Determine the [x, y] coordinate at the center of the cell enclosing the given text.  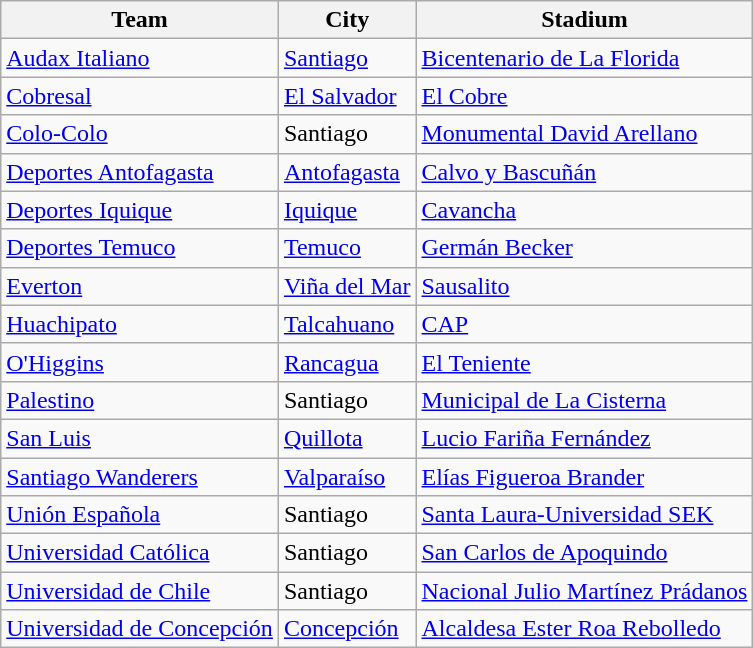
Universidad de Chile [140, 591]
Stadium [584, 20]
Sausalito [584, 286]
O'Higgins [140, 362]
Cobresal [140, 96]
Huachipato [140, 324]
Rancagua [347, 362]
Viña del Mar [347, 286]
Lucio Fariña Fernández [584, 438]
Bicentenario de La Florida [584, 58]
Everton [140, 286]
City [347, 20]
Monumental David Arellano [584, 134]
CAP [584, 324]
Unión Española [140, 515]
Team [140, 20]
El Salvador [347, 96]
Valparaíso [347, 477]
Universidad Católica [140, 553]
Elías Figueroa Brander [584, 477]
Audax Italiano [140, 58]
El Teniente [584, 362]
Colo-Colo [140, 134]
Talcahuano [347, 324]
San Luis [140, 438]
Iquique [347, 210]
Palestino [140, 400]
San Carlos de Apoquindo [584, 553]
Deportes Iquique [140, 210]
El Cobre [584, 96]
Santa Laura-Universidad SEK [584, 515]
Deportes Temuco [140, 248]
Municipal de La Cisterna [584, 400]
Germán Becker [584, 248]
Concepción [347, 629]
Quillota [347, 438]
Calvo y Bascuñán [584, 172]
Temuco [347, 248]
Antofagasta [347, 172]
Nacional Julio Martínez Prádanos [584, 591]
Universidad de Concepción [140, 629]
Alcaldesa Ester Roa Rebolledo [584, 629]
Cavancha [584, 210]
Santiago Wanderers [140, 477]
Deportes Antofagasta [140, 172]
